Capture the cell that displays the provided text and extract its (x, y) central coordinate. 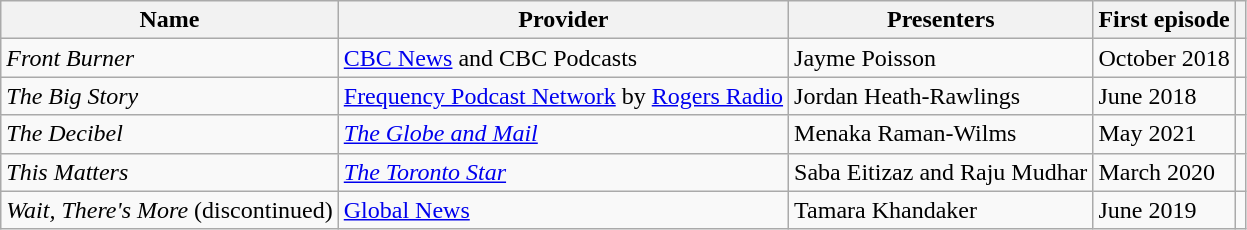
The Decibel (170, 134)
October 2018 (1164, 58)
Presenters (941, 20)
March 2020 (1164, 172)
First episode (1164, 20)
Tamara Khandaker (941, 210)
This Matters (170, 172)
The Big Story (170, 96)
Front Burner (170, 58)
June 2019 (1164, 210)
CBC News and CBC Podcasts (563, 58)
June 2018 (1164, 96)
Jordan Heath-Rawlings (941, 96)
The Toronto Star (563, 172)
Saba Eitizaz and Raju Mudhar (941, 172)
Name (170, 20)
Frequency Podcast Network by Rogers Radio (563, 96)
The Globe and Mail (563, 134)
Provider (563, 20)
May 2021 (1164, 134)
Global News (563, 210)
Jayme Poisson (941, 58)
Menaka Raman-Wilms (941, 134)
Wait, There's More (discontinued) (170, 210)
